Identify which cell holds the provided text, then report its [x, y] central coordinate. 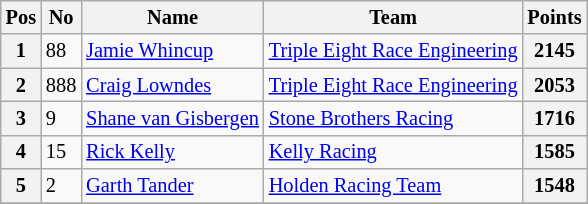
9 [61, 118]
1548 [554, 186]
Kelly Racing [394, 152]
Team [394, 17]
5 [21, 186]
2145 [554, 51]
Points [554, 17]
2053 [554, 85]
1 [21, 51]
Garth Tander [172, 186]
No [61, 17]
888 [61, 85]
Rick Kelly [172, 152]
Stone Brothers Racing [394, 118]
Name [172, 17]
4 [21, 152]
Craig Lowndes [172, 85]
Holden Racing Team [394, 186]
1585 [554, 152]
15 [61, 152]
Pos [21, 17]
1716 [554, 118]
3 [21, 118]
Jamie Whincup [172, 51]
Shane van Gisbergen [172, 118]
88 [61, 51]
